From the cell containing the given text, extract its center point as (X, Y) coordinate. 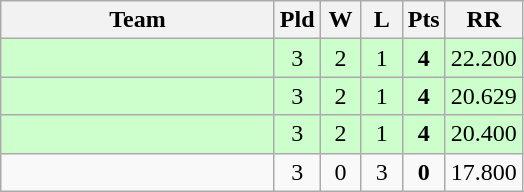
20.400 (484, 134)
RR (484, 20)
Pld (297, 20)
Team (138, 20)
20.629 (484, 96)
W (340, 20)
17.800 (484, 172)
22.200 (484, 58)
L (382, 20)
Pts (424, 20)
